Identify which cell holds the provided text, then report its (X, Y) central coordinate. 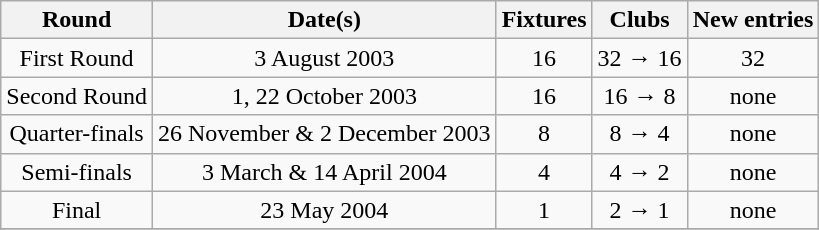
1 (544, 210)
1, 22 October 2003 (324, 96)
Semi-finals (77, 172)
Clubs (640, 20)
New entries (753, 20)
3 March & 14 April 2004 (324, 172)
26 November & 2 December 2003 (324, 134)
32 (753, 58)
4 → 2 (640, 172)
Quarter-finals (77, 134)
Second Round (77, 96)
16 → 8 (640, 96)
Round (77, 20)
8 (544, 134)
Fixtures (544, 20)
Final (77, 210)
First Round (77, 58)
23 May 2004 (324, 210)
8 → 4 (640, 134)
3 August 2003 (324, 58)
2 → 1 (640, 210)
32 → 16 (640, 58)
4 (544, 172)
Date(s) (324, 20)
